From the cell containing the given text, extract its center point as (X, Y) coordinate. 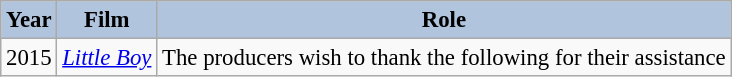
Role (444, 20)
Year (29, 20)
2015 (29, 58)
The producers wish to thank the following for their assistance (444, 58)
Little Boy (107, 58)
Film (107, 20)
